Determine the [x, y] coordinate at the center of the cell enclosing the given text.  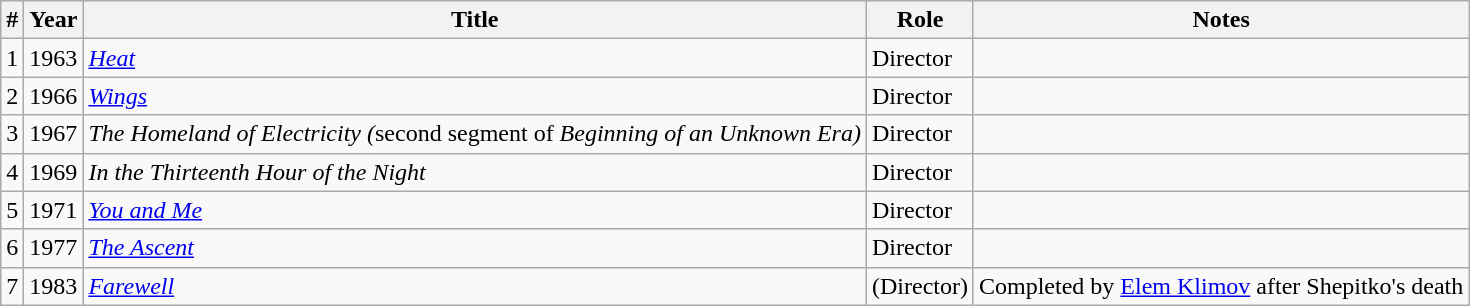
5 [12, 210]
Title [475, 20]
The Homeland of Electricity (second segment of Beginning of an Unknown Era) [475, 134]
1 [12, 58]
In the Thirteenth Hour of the Night [475, 172]
1966 [54, 96]
3 [12, 134]
# [12, 20]
Notes [1220, 20]
1963 [54, 58]
Heat [475, 58]
You and Me [475, 210]
Completed by Elem Klimov after Shepitko's death [1220, 286]
1969 [54, 172]
1967 [54, 134]
1977 [54, 248]
2 [12, 96]
Role [920, 20]
(Director) [920, 286]
1983 [54, 286]
Farewell [475, 286]
Year [54, 20]
1971 [54, 210]
The Ascent [475, 248]
Wings [475, 96]
4 [12, 172]
6 [12, 248]
7 [12, 286]
